Return the (x, y) coordinate for the center point of the cell that contains the specified text.  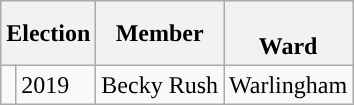
Election (48, 34)
Becky Rush (160, 85)
Ward (288, 34)
2019 (56, 85)
Warlingham (288, 85)
Member (160, 34)
